Determine the (X, Y) coordinate at the center of the cell enclosing the given text.  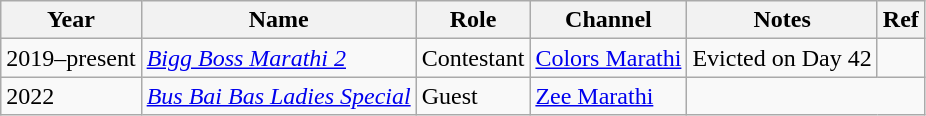
Contestant (473, 58)
Ref (900, 20)
2022 (71, 96)
Name (278, 20)
Colors Marathi (608, 58)
Bus Bai Bas Ladies Special (278, 96)
Year (71, 20)
Guest (473, 96)
Bigg Boss Marathi 2 (278, 58)
Notes (782, 20)
Channel (608, 20)
Zee Marathi (608, 96)
2019–present (71, 58)
Role (473, 20)
Evicted on Day 42 (782, 58)
